From the cell containing the given text, extract its center point as [X, Y] coordinate. 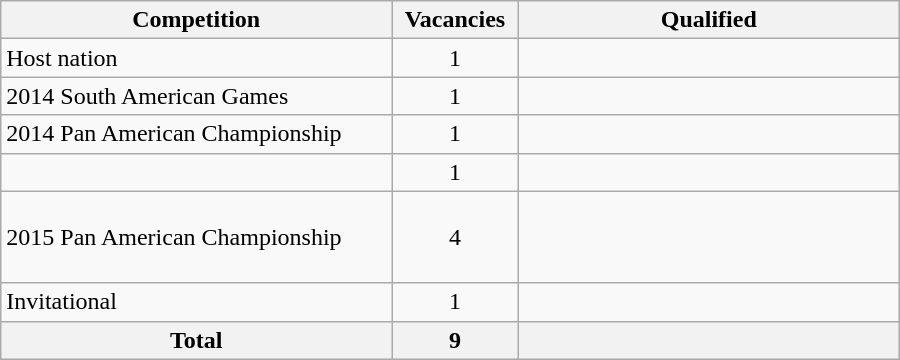
Vacancies [456, 20]
Invitational [196, 302]
Qualified [708, 20]
2014 Pan American Championship [196, 134]
4 [456, 237]
Total [196, 340]
2015 Pan American Championship [196, 237]
2014 South American Games [196, 96]
Host nation [196, 58]
9 [456, 340]
Competition [196, 20]
